Find where the given text appears and provide that cell's center as [X, Y] coordinate. 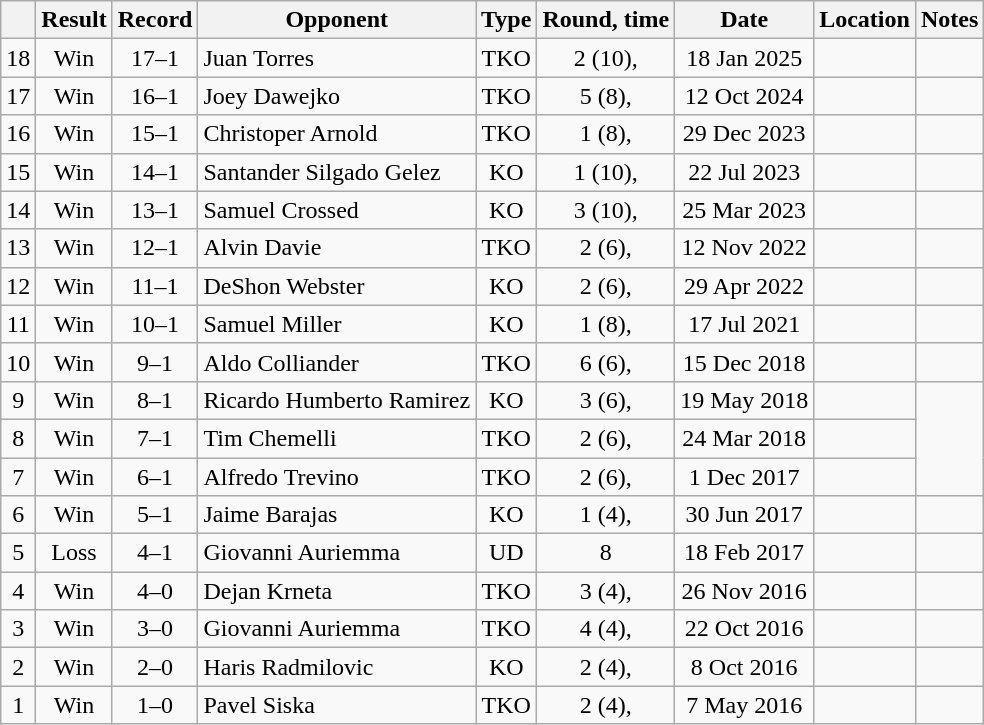
12–1 [155, 248]
Type [506, 20]
18 Jan 2025 [744, 58]
15 [18, 172]
14 [18, 210]
Record [155, 20]
Notes [949, 20]
1 (4), [606, 515]
Alfredo Trevino [337, 477]
8–1 [155, 400]
Round, time [606, 20]
Santander Silgado Gelez [337, 172]
Ricardo Humberto Ramirez [337, 400]
1 Dec 2017 [744, 477]
3–0 [155, 629]
26 Nov 2016 [744, 591]
5 (8), [606, 96]
7 May 2016 [744, 705]
7 [18, 477]
30 Jun 2017 [744, 515]
DeShon Webster [337, 286]
16 [18, 134]
1 [18, 705]
19 May 2018 [744, 400]
2–0 [155, 667]
7–1 [155, 438]
2 [18, 667]
9 [18, 400]
Result [74, 20]
29 Apr 2022 [744, 286]
1–0 [155, 705]
Alvin Davie [337, 248]
Haris Radmilovic [337, 667]
6 (6), [606, 362]
Pavel Siska [337, 705]
3 (10), [606, 210]
4–1 [155, 553]
8 Oct 2016 [744, 667]
2 (10), [606, 58]
14–1 [155, 172]
12 Oct 2024 [744, 96]
13–1 [155, 210]
1 (10), [606, 172]
22 Jul 2023 [744, 172]
22 Oct 2016 [744, 629]
13 [18, 248]
Loss [74, 553]
6–1 [155, 477]
3 [18, 629]
3 (4), [606, 591]
17 Jul 2021 [744, 324]
24 Mar 2018 [744, 438]
Location [865, 20]
17–1 [155, 58]
10 [18, 362]
12 Nov 2022 [744, 248]
29 Dec 2023 [744, 134]
4 [18, 591]
UD [506, 553]
Christoper Arnold [337, 134]
17 [18, 96]
6 [18, 515]
18 [18, 58]
12 [18, 286]
10–1 [155, 324]
Joey Dawejko [337, 96]
5–1 [155, 515]
4–0 [155, 591]
15–1 [155, 134]
Aldo Colliander [337, 362]
Date [744, 20]
Tim Chemelli [337, 438]
25 Mar 2023 [744, 210]
Opponent [337, 20]
16–1 [155, 96]
4 (4), [606, 629]
Samuel Miller [337, 324]
Samuel Crossed [337, 210]
11–1 [155, 286]
Jaime Barajas [337, 515]
11 [18, 324]
5 [18, 553]
Dejan Krneta [337, 591]
Juan Torres [337, 58]
9–1 [155, 362]
3 (6), [606, 400]
18 Feb 2017 [744, 553]
15 Dec 2018 [744, 362]
